Identify which cell holds the provided text, then report its (X, Y) central coordinate. 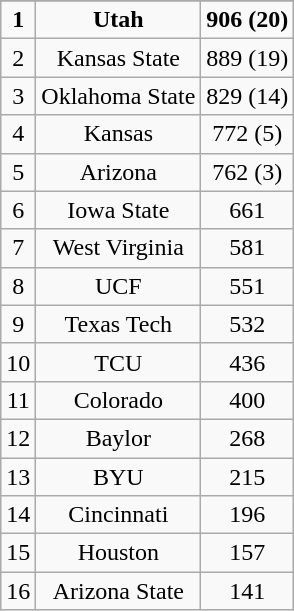
TCU (118, 362)
Utah (118, 20)
BYU (118, 477)
Iowa State (118, 210)
889 (19) (248, 58)
762 (3) (248, 172)
Houston (118, 553)
Kansas (118, 134)
551 (248, 286)
Kansas State (118, 58)
215 (248, 477)
Colorado (118, 400)
Texas Tech (118, 324)
196 (248, 515)
Cincinnati (118, 515)
436 (248, 362)
1 (18, 20)
141 (248, 591)
14 (18, 515)
Oklahoma State (118, 96)
2 (18, 58)
268 (248, 438)
772 (5) (248, 134)
9 (18, 324)
581 (248, 248)
7 (18, 248)
West Virginia (118, 248)
11 (18, 400)
4 (18, 134)
13 (18, 477)
16 (18, 591)
Arizona State (118, 591)
6 (18, 210)
157 (248, 553)
3 (18, 96)
906 (20) (248, 20)
UCF (118, 286)
400 (248, 400)
Arizona (118, 172)
12 (18, 438)
8 (18, 286)
532 (248, 324)
15 (18, 553)
829 (14) (248, 96)
Baylor (118, 438)
661 (248, 210)
5 (18, 172)
10 (18, 362)
